From the cell containing the given text, extract its center point as [x, y] coordinate. 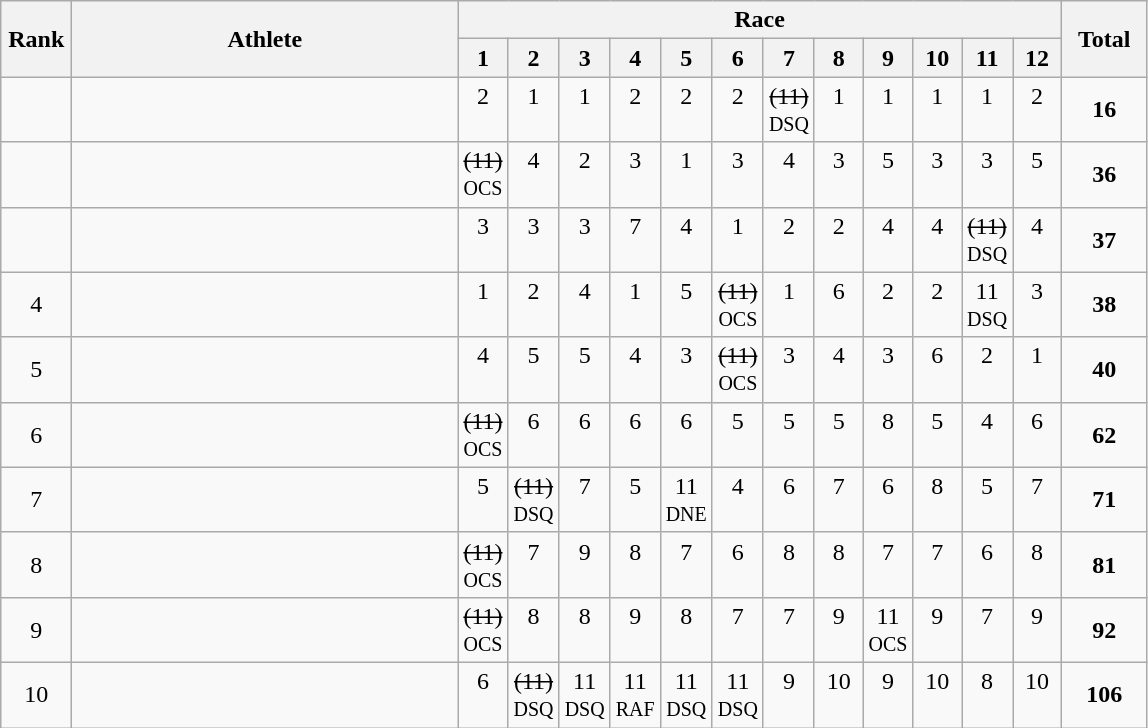
Race [760, 20]
38 [1104, 304]
12 [1038, 58]
81 [1104, 564]
36 [1104, 174]
11RAF [635, 694]
11DNE [686, 500]
92 [1104, 630]
16 [1104, 110]
71 [1104, 500]
Total [1104, 39]
62 [1104, 434]
Athlete [265, 39]
37 [1104, 240]
11 [988, 58]
106 [1104, 694]
11OCS [888, 630]
Rank [36, 39]
40 [1104, 370]
